Search for the cell housing the specified text and yield its (x, y) center coordinate. 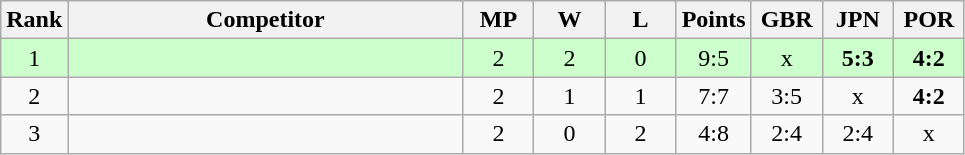
5:3 (858, 58)
Competitor (266, 20)
GBR (786, 20)
L (640, 20)
Rank (34, 20)
W (570, 20)
9:5 (714, 58)
JPN (858, 20)
3 (34, 134)
POR (928, 20)
MP (498, 20)
7:7 (714, 96)
Points (714, 20)
4:8 (714, 134)
3:5 (786, 96)
